Pinpoint the cell where the given text exists, returning its [x, y] midpoint coordinate. 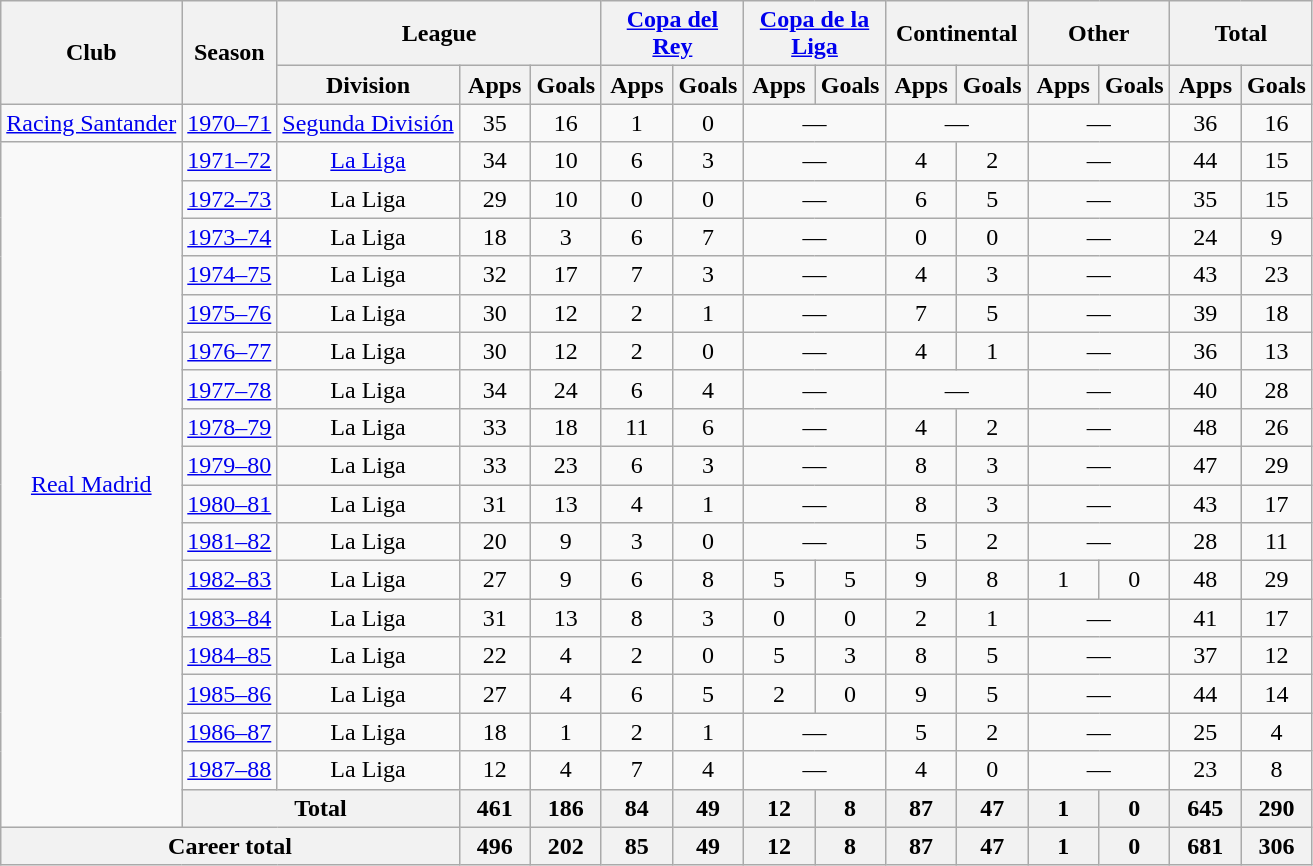
Copa de la Liga [814, 34]
Segunda División [368, 123]
1971–72 [230, 161]
Club [92, 52]
1981–82 [230, 542]
1972–73 [230, 199]
306 [1276, 846]
1984–85 [230, 656]
1979–80 [230, 465]
1985–86 [230, 694]
1974–75 [230, 275]
1982–83 [230, 580]
Continental [957, 34]
32 [494, 275]
26 [1276, 427]
37 [1206, 656]
39 [1206, 313]
Copa del Rey [672, 34]
1980–81 [230, 503]
290 [1276, 808]
Division [368, 85]
1986–87 [230, 732]
1970–71 [230, 123]
20 [494, 542]
1983–84 [230, 618]
1976–77 [230, 351]
14 [1276, 694]
Other [1099, 34]
40 [1206, 389]
Career total [230, 846]
1987–88 [230, 770]
645 [1206, 808]
22 [494, 656]
25 [1206, 732]
681 [1206, 846]
461 [494, 808]
Real Madrid [92, 484]
202 [566, 846]
496 [494, 846]
84 [636, 808]
1978–79 [230, 427]
Racing Santander [92, 123]
85 [636, 846]
League [440, 34]
1973–74 [230, 237]
186 [566, 808]
Season [230, 52]
1977–78 [230, 389]
41 [1206, 618]
1975–76 [230, 313]
